For the text-containing cell, return its midpoint in [x, y] coordinate format. 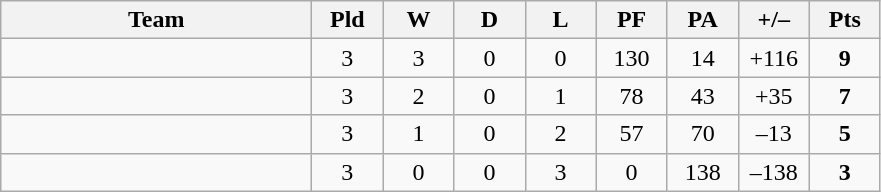
W [418, 20]
PA [702, 20]
130 [632, 58]
Pts [844, 20]
+/– [774, 20]
138 [702, 172]
9 [844, 58]
L [560, 20]
PF [632, 20]
–13 [774, 134]
70 [702, 134]
–138 [774, 172]
+116 [774, 58]
+35 [774, 96]
5 [844, 134]
Pld [348, 20]
7 [844, 96]
14 [702, 58]
D [490, 20]
57 [632, 134]
78 [632, 96]
Team [156, 20]
43 [702, 96]
